Capture the cell that displays the provided text and extract its (X, Y) central coordinate. 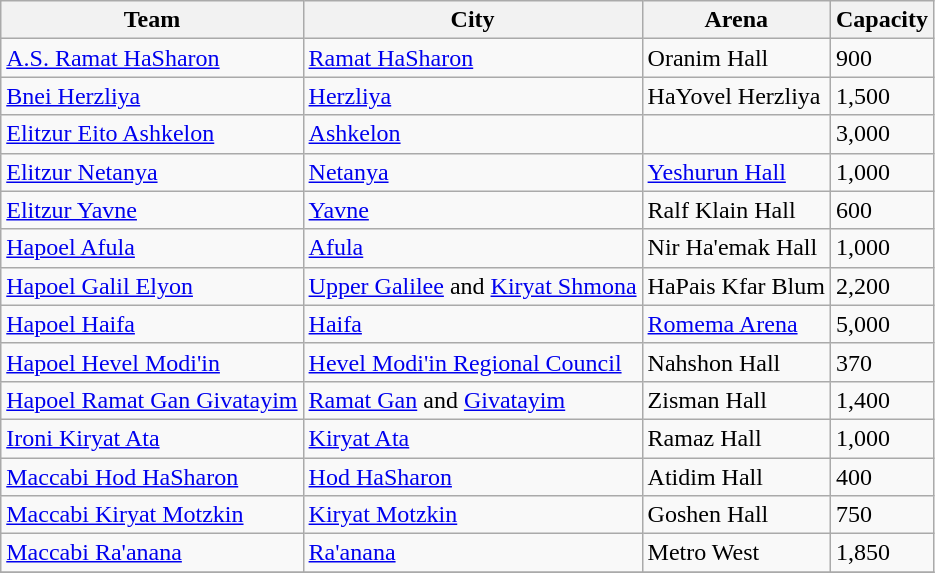
Bnei Herzliya (152, 96)
Netanya (472, 172)
600 (882, 210)
HaYovel Herzliya (736, 96)
Elitzur Yavne (152, 210)
Ramat Gan and Givatayim (472, 400)
1,500 (882, 96)
Ralf Klain Hall (736, 210)
1,850 (882, 553)
370 (882, 362)
Zisman Hall (736, 400)
Yeshurun Hall (736, 172)
Hapoel Afula (152, 248)
City (472, 20)
Hevel Modi'in Regional Council (472, 362)
Ramaz Hall (736, 438)
Maccabi Hod HaSharon (152, 477)
Herzliya (472, 96)
Ironi Kiryat Ata (152, 438)
Elitzur Eito Ashkelon (152, 134)
Team (152, 20)
Ashkelon (472, 134)
Romema Arena (736, 324)
Oranim Hall (736, 58)
5,000 (882, 324)
750 (882, 515)
400 (882, 477)
Goshen Hall (736, 515)
Hod HaSharon (472, 477)
Nir Ha'emak Hall (736, 248)
HaPais Kfar Blum (736, 286)
Kiryat Motzkin (472, 515)
Haifa (472, 324)
Hapoel Ramat Gan Givatayim (152, 400)
Atidim Hall (736, 477)
Hapoel Haifa (152, 324)
Metro West (736, 553)
900 (882, 58)
Hapoel Hevel Modi'in (152, 362)
Arena (736, 20)
Yavne (472, 210)
3,000 (882, 134)
Maccabi Ra'anana (152, 553)
Hapoel Galil Elyon (152, 286)
Nahshon Hall (736, 362)
Afula (472, 248)
Capacity (882, 20)
Kiryat Ata (472, 438)
Ramat HaSharon (472, 58)
1,400 (882, 400)
2,200 (882, 286)
Ra'anana (472, 553)
Upper Galilee and Kiryat Shmona (472, 286)
Elitzur Netanya (152, 172)
Maccabi Kiryat Motzkin (152, 515)
A.S. Ramat HaSharon (152, 58)
